Extract the (X, Y) coordinate from the center of the cell holding the provided text.  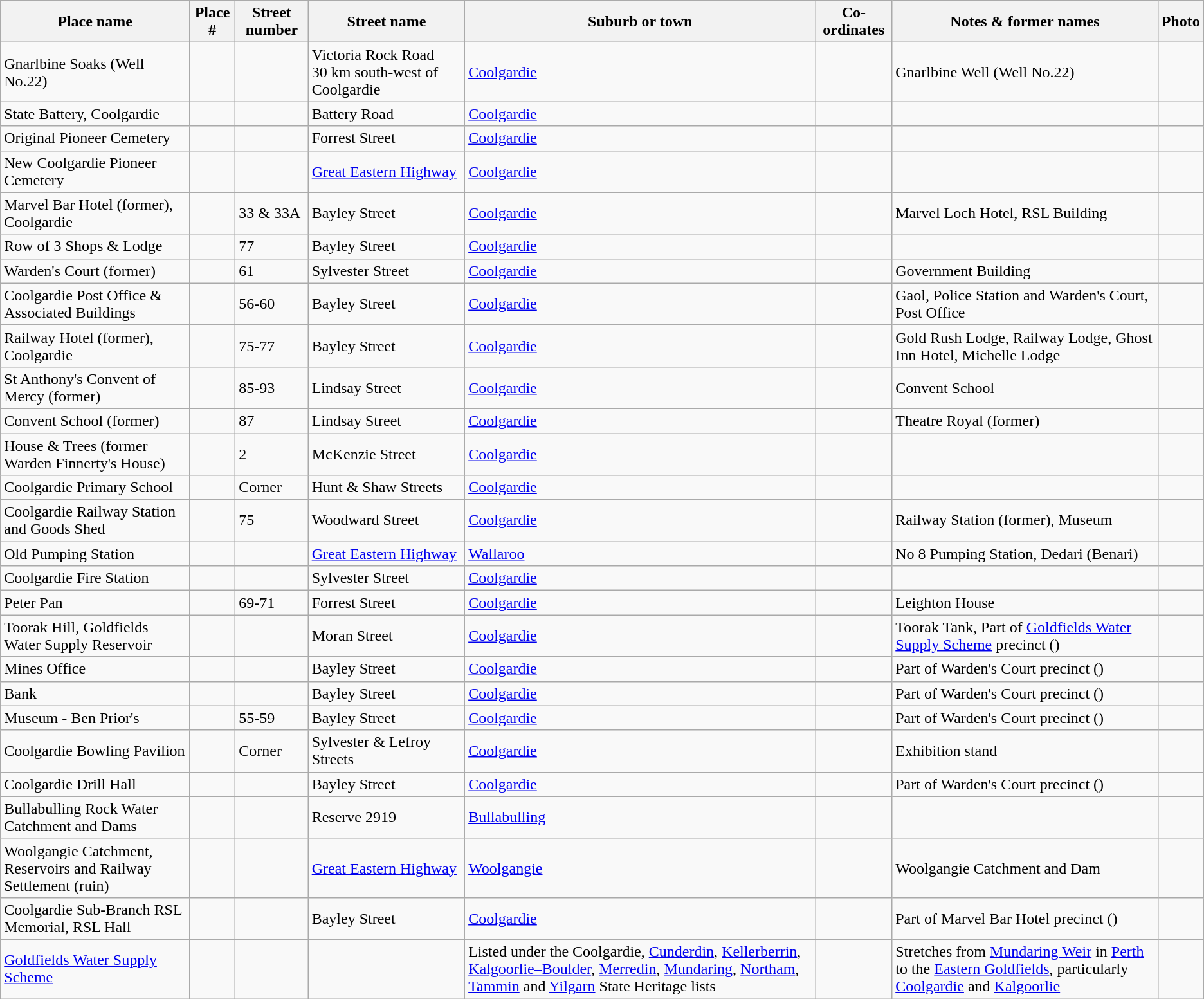
87 (271, 421)
Street name (386, 22)
Museum - Ben Prior's (95, 718)
Sylvester & Lefroy Streets (386, 751)
McKenzie Street (386, 454)
Warden's Court (former) (95, 271)
Reserve 2919 (386, 817)
Convent School (1025, 387)
Hunt & Shaw Streets (386, 488)
Government Building (1025, 271)
Moran Street (386, 636)
Street number (271, 22)
Coolgardie Post Office & Associated Buildings (95, 304)
75 (271, 521)
Coolgardie Sub-Branch RSL Memorial, RSL Hall (95, 919)
Part of Marvel Bar Hotel precinct () (1025, 919)
Victoria Rock Road 30 km south-west of Coolgardie (386, 72)
2 (271, 454)
Woolgangie (641, 868)
55-59 (271, 718)
Railway Hotel (former), Coolgardie (95, 346)
Convent School (former) (95, 421)
61 (271, 271)
Coolgardie Bowling Pavilion (95, 751)
Stretches from Mundaring Weir in Perth to the Eastern Goldfields, particularly Coolgardie and Kalgoorlie (1025, 969)
69-71 (271, 603)
Peter Pan (95, 603)
Suburb or town (641, 22)
Woolgangie Catchment and Dam (1025, 868)
Exhibition stand (1025, 751)
Place name (95, 22)
Marvel Bar Hotel (former), Coolgardie (95, 214)
Wallaroo (641, 554)
Coolgardie Fire Station (95, 578)
85-93 (271, 387)
Marvel Loch Hotel, RSL Building (1025, 214)
Gnarlbine Soaks (Well No.22) (95, 72)
House & Trees (former Warden Finnerty's House) (95, 454)
Row of 3 Shops & Lodge (95, 246)
Notes & former names (1025, 22)
Gnarlbine Well (Well No.22) (1025, 72)
77 (271, 246)
Goldfields Water Supply Scheme (95, 969)
Place # (212, 22)
Woodward Street (386, 521)
No 8 Pumping Station, Dedari (Benari) (1025, 554)
Gaol, Police Station and Warden's Court, Post Office (1025, 304)
Coolgardie Railway Station and Goods Shed (95, 521)
33 & 33A (271, 214)
Bullabulling Rock Water Catchment and Dams (95, 817)
New Coolgardie Pioneer Cemetery (95, 171)
Old Pumping Station (95, 554)
Coolgardie Primary School (95, 488)
Toorak Tank, Part of Goldfields Water Supply Scheme precinct () (1025, 636)
56-60 (271, 304)
Bank (95, 693)
St Anthony's Convent of Mercy (former) (95, 387)
Woolgangie Catchment, Reservoirs and Railway Settlement (ruin) (95, 868)
Leighton House (1025, 603)
Bullabulling (641, 817)
75-77 (271, 346)
Original Pioneer Cemetery (95, 138)
State Battery, Coolgardie (95, 114)
Mines Office (95, 669)
Coolgardie Drill Hall (95, 784)
Toorak Hill, Goldfields Water Supply Reservoir (95, 636)
Gold Rush Lodge, Railway Lodge, Ghost Inn Hotel, Michelle Lodge (1025, 346)
Battery Road (386, 114)
Listed under the Coolgardie, Cunderdin, Kellerberrin, Kalgoorlie–Boulder, Merredin, Mundaring, Northam, Tammin and Yilgarn State Heritage lists (641, 969)
Co-ordinates (854, 22)
Theatre Royal (former) (1025, 421)
Photo (1181, 22)
Railway Station (former), Museum (1025, 521)
